Determine the [X, Y] coordinate at the center of the cell enclosing the given text.  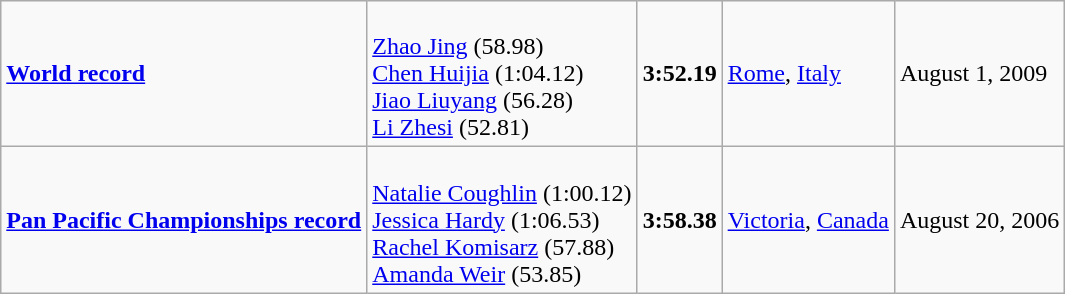
Rome, Italy [808, 74]
Pan Pacific Championships record [184, 220]
Natalie Coughlin (1:00.12)Jessica Hardy (1:06.53)Rachel Komisarz (57.88)Amanda Weir (53.85) [502, 220]
Victoria, Canada [808, 220]
3:52.19 [680, 74]
August 1, 2009 [979, 74]
August 20, 2006 [979, 220]
Zhao Jing (58.98)Chen Huijia (1:04.12)Jiao Liuyang (56.28)Li Zhesi (52.81) [502, 74]
3:58.38 [680, 220]
World record [184, 74]
